Return the [X, Y] coordinate for the center point of the cell that contains the specified text.  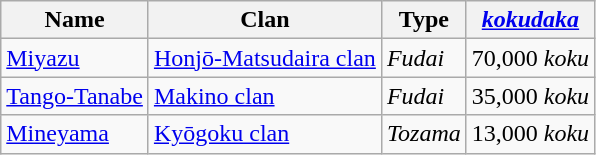
Miyazu [75, 58]
Name [75, 20]
Makino clan [264, 96]
Mineyama [75, 134]
Kyōgoku clan [264, 134]
Type [424, 20]
kokudaka [530, 20]
Tozama [424, 134]
70,000 koku [530, 58]
35,000 koku [530, 96]
Tango-Tanabe [75, 96]
Clan [264, 20]
Honjō-Matsudaira clan [264, 58]
13,000 koku [530, 134]
